Output the [X, Y] coordinate of the center of the cell containing the given text.  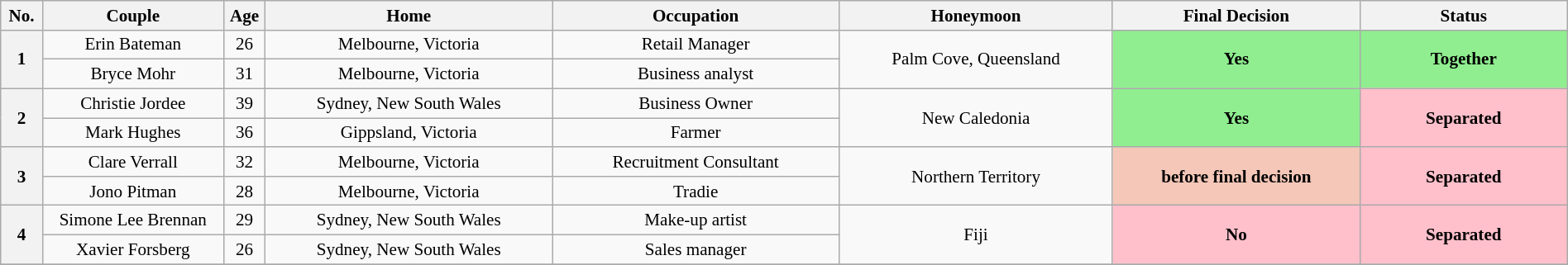
1 [22, 59]
New Caledonia [976, 117]
Mark Hughes [132, 132]
36 [245, 132]
Clare Verrall [132, 162]
Palm Cove, Queensland [976, 59]
Jono Pitman [132, 190]
No. [22, 15]
Gippsland, Victoria [409, 132]
Final Decision [1236, 15]
Retail Manager [696, 45]
2 [22, 117]
Fiji [976, 234]
Business analyst [696, 74]
Bryce Mohr [132, 74]
Farmer [696, 132]
Recruitment Consultant [696, 162]
Age [245, 15]
Erin Bateman [132, 45]
28 [245, 190]
Simone Lee Brennan [132, 220]
Couple [132, 15]
Christie Jordee [132, 102]
3 [22, 177]
Sales manager [696, 249]
Together [1464, 59]
No [1236, 234]
Status [1464, 15]
32 [245, 162]
Occupation [696, 15]
Honeymoon [976, 15]
Home [409, 15]
Northern Territory [976, 177]
29 [245, 220]
4 [22, 234]
before final decision [1236, 177]
Make-up artist [696, 220]
31 [245, 74]
39 [245, 102]
Xavier Forsberg [132, 249]
Tradie [696, 190]
Business Owner [696, 102]
